Scan for the cell matching the given text and deliver its (X, Y) coordinate at center. 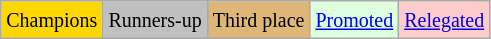
Relegated (444, 20)
Runners-up (155, 20)
Champions (52, 20)
Third place (258, 20)
Promoted (354, 20)
